Search for the cell housing the specified text and yield its (X, Y) center coordinate. 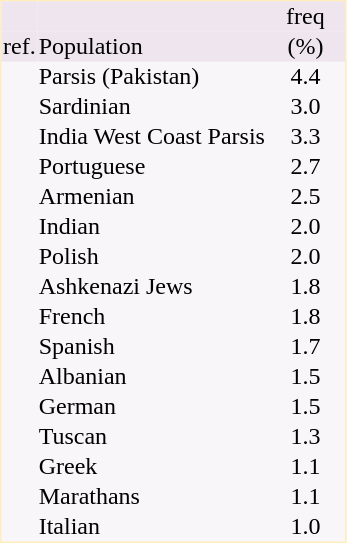
Polish (152, 257)
Ashkenazi Jews (152, 287)
2.7 (305, 167)
Sardinian (152, 107)
Spanish (152, 347)
1.3 (305, 437)
ref. (20, 47)
3.3 (305, 137)
2.5 (305, 197)
Tuscan (152, 437)
freq (305, 17)
Armenian (152, 197)
3.0 (305, 107)
Greek (152, 467)
Portuguese (152, 167)
German (152, 407)
Albanian (152, 377)
1.7 (305, 347)
India West Coast Parsis (152, 137)
French (152, 317)
(%) (305, 47)
Italian (152, 527)
1.0 (305, 527)
Parsis (Pakistan) (152, 77)
Marathans (152, 497)
Population (152, 47)
Indian (152, 227)
4.4 (305, 77)
